Identify which cell holds the provided text, then report its (x, y) central coordinate. 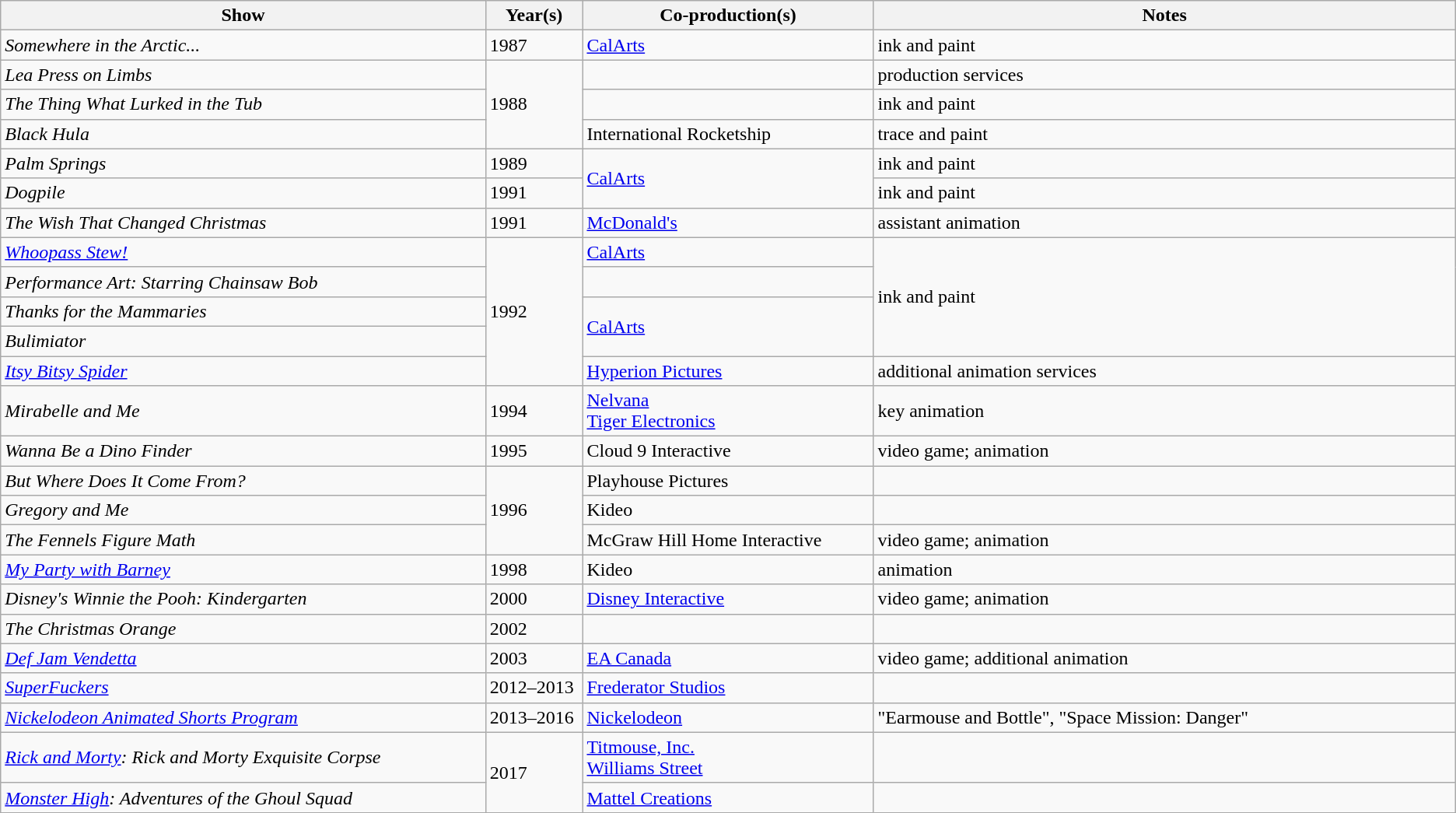
1994 (534, 411)
"Earmouse and Bottle", "Space Mission: Danger" (1164, 717)
Mirabelle and Me (243, 411)
McGraw Hill Home Interactive (728, 540)
Palm Springs (243, 163)
2012–2013 (534, 688)
2000 (534, 599)
Whoopass Stew! (243, 252)
The Christmas Orange (243, 629)
Thanks for the Mammaries (243, 311)
The Wish That Changed Christmas (243, 223)
NelvanaTiger Electronics (728, 411)
Co-production(s) (728, 16)
2017 (534, 772)
2002 (534, 629)
production services (1164, 75)
Bulimiator (243, 341)
Frederator Studios (728, 688)
International Rocketship (728, 134)
McDonald's (728, 223)
Wanna Be a Dino Finder (243, 451)
trace and paint (1164, 134)
My Party with Barney (243, 569)
1995 (534, 451)
1988 (534, 104)
1996 (534, 510)
Dogpile (243, 193)
Show (243, 16)
Lea Press on Limbs (243, 75)
Nickelodeon Animated Shorts Program (243, 717)
animation (1164, 569)
Black Hula (243, 134)
Mattel Creations (728, 797)
Notes (1164, 16)
1987 (534, 45)
Disney's Winnie the Pooh: Kindergarten (243, 599)
additional animation services (1164, 371)
2003 (534, 658)
Hyperion Pictures (728, 371)
key animation (1164, 411)
Disney Interactive (728, 599)
Rick and Morty: Rick and Morty Exquisite Corpse (243, 758)
video game; additional animation (1164, 658)
1992 (534, 311)
Titmouse, Inc.Williams Street (728, 758)
Gregory and Me (243, 510)
Performance Art: Starring Chainsaw Bob (243, 282)
SuperFuckers (243, 688)
2013–2016 (534, 717)
Year(s) (534, 16)
But Where Does It Come From? (243, 481)
Somewhere in the Arctic... (243, 45)
1998 (534, 569)
Def Jam Vendetta (243, 658)
Monster High: Adventures of the Ghoul Squad (243, 797)
The Fennels Figure Math (243, 540)
Itsy Bitsy Spider (243, 371)
assistant animation (1164, 223)
EA Canada (728, 658)
The Thing What Lurked in the Tub (243, 104)
Nickelodeon (728, 717)
1989 (534, 163)
Playhouse Pictures (728, 481)
Cloud 9 Interactive (728, 451)
